Scan for the cell matching the given text and deliver its [x, y] coordinate at center. 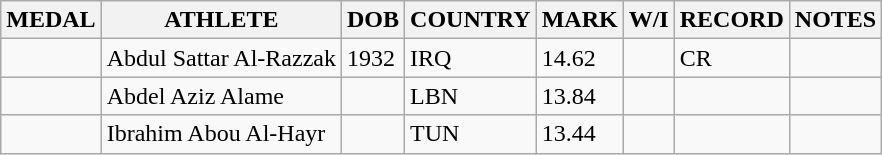
NOTES [835, 20]
Abdul Sattar Al-Razzak [221, 58]
DOB [372, 20]
Abdel Aziz Alame [221, 96]
14.62 [580, 58]
1932 [372, 58]
IRQ [471, 58]
MARK [580, 20]
CR [732, 58]
COUNTRY [471, 20]
ATHLETE [221, 20]
13.44 [580, 134]
13.84 [580, 96]
Ibrahim Abou Al-Hayr [221, 134]
LBN [471, 96]
TUN [471, 134]
MEDAL [51, 20]
RECORD [732, 20]
W/I [648, 20]
